Search for the cell housing the specified text and yield its (x, y) center coordinate. 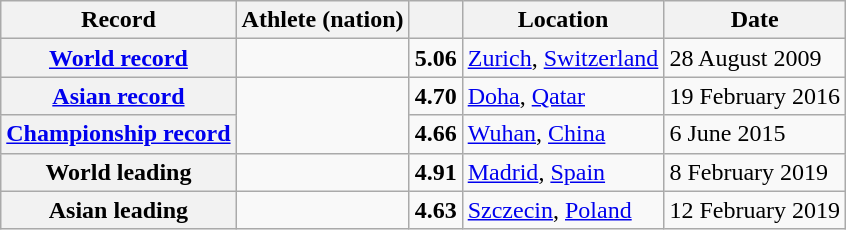
Zurich, Switzerland (563, 58)
4.63 (436, 210)
Date (755, 20)
5.06 (436, 58)
Location (563, 20)
12 February 2019 (755, 210)
Szczecin, Poland (563, 210)
Asian record (118, 96)
4.70 (436, 96)
19 February 2016 (755, 96)
6 June 2015 (755, 134)
World record (118, 58)
Doha, Qatar (563, 96)
Athlete (nation) (322, 20)
4.91 (436, 172)
Record (118, 20)
Wuhan, China (563, 134)
World leading (118, 172)
Championship record (118, 134)
4.66 (436, 134)
Madrid, Spain (563, 172)
8 February 2019 (755, 172)
28 August 2009 (755, 58)
Asian leading (118, 210)
